Output the [X, Y] coordinate of the center of the cell containing the given text.  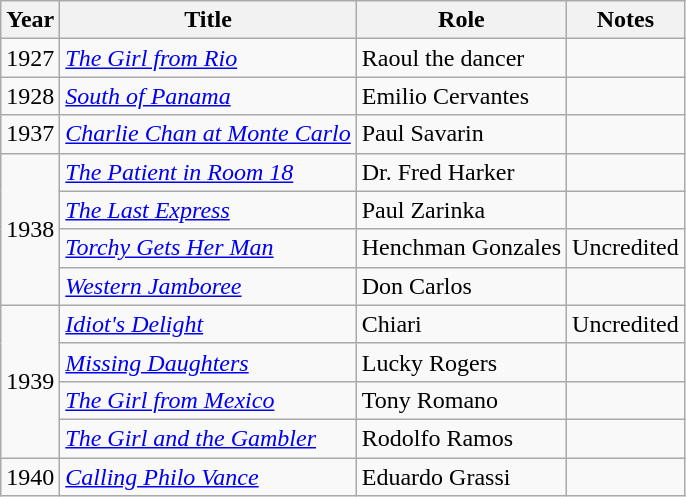
Title [208, 20]
Henchman Gonzales [461, 248]
Don Carlos [461, 286]
Eduardo Grassi [461, 477]
Missing Daughters [208, 362]
Rodolfo Ramos [461, 438]
Torchy Gets Her Man [208, 248]
1927 [30, 58]
1939 [30, 381]
Notes [626, 20]
Dr. Fred Harker [461, 172]
The Patient in Room 18 [208, 172]
1937 [30, 134]
Raoul the dancer [461, 58]
1928 [30, 96]
The Girl from Mexico [208, 400]
Calling Philo Vance [208, 477]
1938 [30, 229]
South of Panama [208, 96]
Year [30, 20]
Role [461, 20]
Lucky Rogers [461, 362]
The Girl and the Gambler [208, 438]
Tony Romano [461, 400]
Charlie Chan at Monte Carlo [208, 134]
Emilio Cervantes [461, 96]
The Girl from Rio [208, 58]
The Last Express [208, 210]
Western Jamboree [208, 286]
Idiot's Delight [208, 324]
Chiari [461, 324]
Paul Zarinka [461, 210]
Paul Savarin [461, 134]
1940 [30, 477]
